For the text-containing cell, return its midpoint in [x, y] coordinate format. 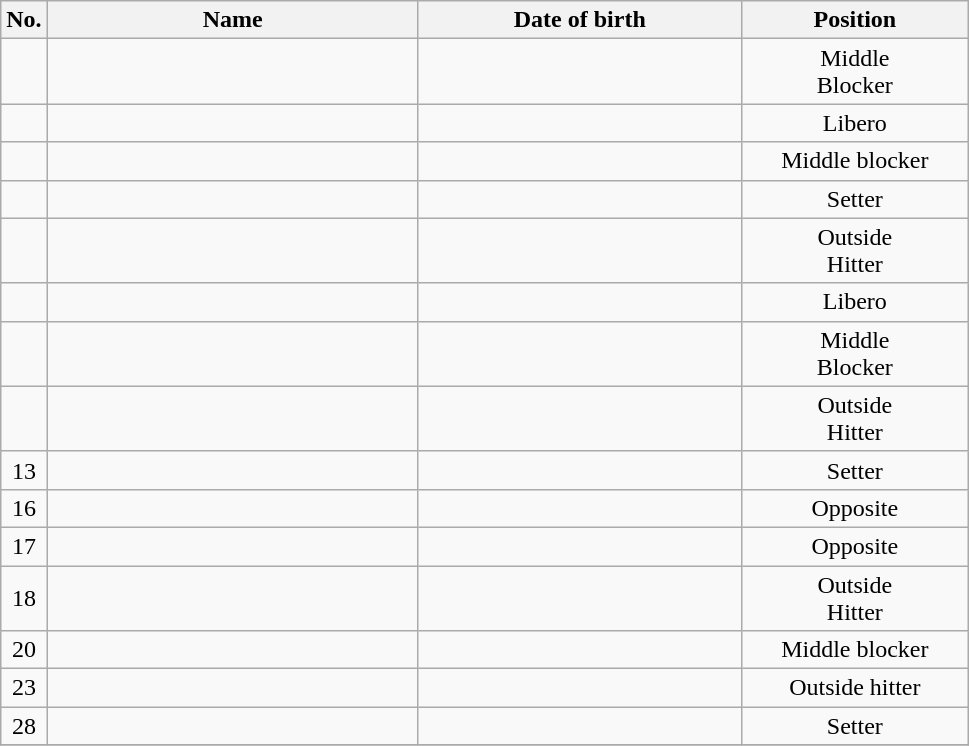
Date of birth [580, 20]
18 [24, 598]
16 [24, 508]
Name [232, 20]
28 [24, 726]
20 [24, 650]
Outside hitter [854, 688]
23 [24, 688]
13 [24, 470]
No. [24, 20]
Position [854, 20]
17 [24, 546]
